From the cell containing the given text, extract its center point as (X, Y) coordinate. 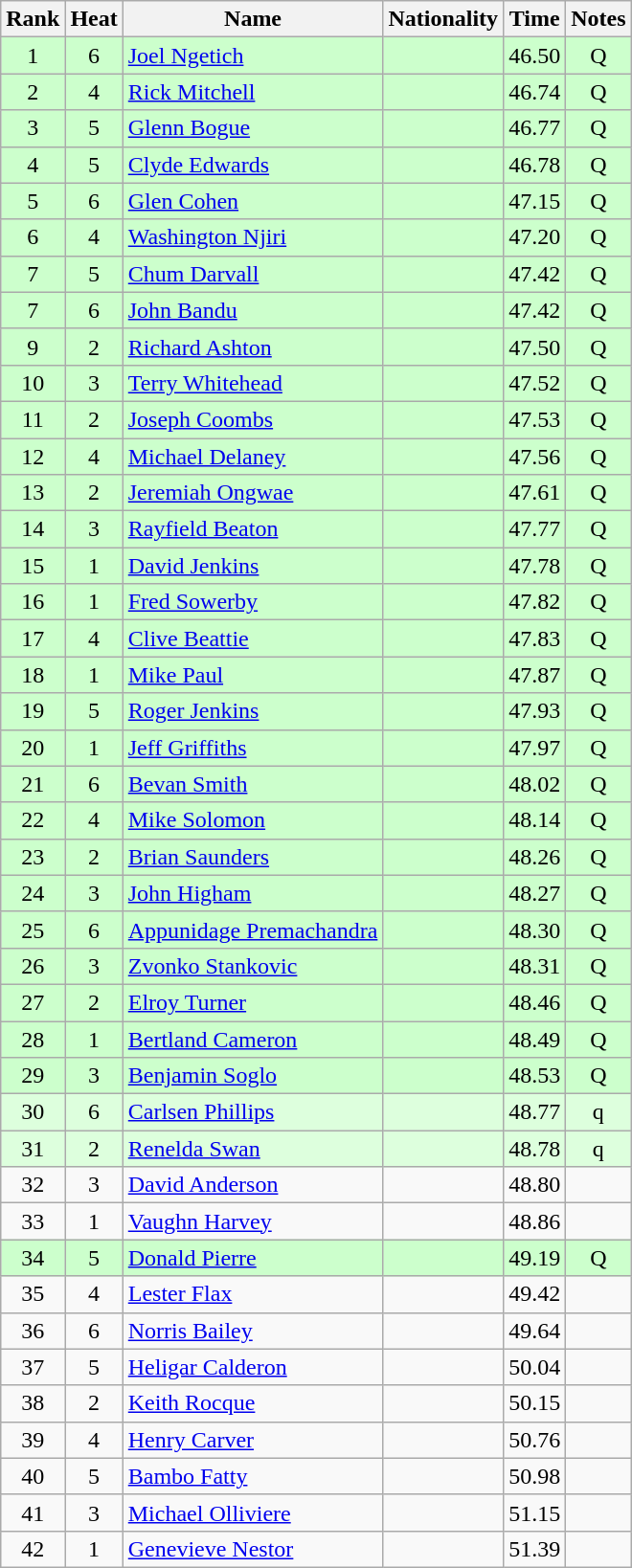
47.20 (534, 237)
36 (33, 1331)
47.93 (534, 711)
46.74 (534, 92)
49.64 (534, 1331)
Carlsen Phillips (253, 1112)
47.83 (534, 638)
48.31 (534, 966)
29 (33, 1076)
Elroy Turner (253, 1002)
13 (33, 493)
48.27 (534, 893)
51.15 (534, 1512)
Fred Sowerby (253, 602)
Norris Bailey (253, 1331)
Genevieve Nestor (253, 1549)
19 (33, 711)
16 (33, 602)
35 (33, 1294)
48.86 (534, 1221)
47.50 (534, 347)
Bevan Smith (253, 784)
Clyde Edwards (253, 165)
17 (33, 638)
Roger Jenkins (253, 711)
Rick Mitchell (253, 92)
37 (33, 1367)
Brian Saunders (253, 857)
Rayfield Beaton (253, 529)
Joel Ngetich (253, 56)
Glen Cohen (253, 201)
David Jenkins (253, 566)
Richard Ashton (253, 347)
48.80 (534, 1185)
9 (33, 347)
Michael Delaney (253, 457)
46.78 (534, 165)
Rank (33, 19)
42 (33, 1549)
47.82 (534, 602)
49.19 (534, 1258)
Heat (94, 19)
14 (33, 529)
47.61 (534, 493)
50.04 (534, 1367)
51.39 (534, 1549)
48.26 (534, 857)
39 (33, 1440)
46.77 (534, 128)
41 (33, 1512)
Bertland Cameron (253, 1039)
12 (33, 457)
47.78 (534, 566)
48.02 (534, 784)
Glenn Bogue (253, 128)
Lester Flax (253, 1294)
Renelda Swan (253, 1149)
47.52 (534, 383)
Clive Beattie (253, 638)
Mike Solomon (253, 820)
10 (33, 383)
48.30 (534, 930)
Nationality (443, 19)
48.78 (534, 1149)
Notes (598, 19)
Mike Paul (253, 675)
47.77 (534, 529)
26 (33, 966)
50.98 (534, 1476)
28 (33, 1039)
Heligar Calderon (253, 1367)
50.15 (534, 1403)
32 (33, 1185)
38 (33, 1403)
48.49 (534, 1039)
David Anderson (253, 1185)
Jeff Griffiths (253, 748)
Benjamin Soglo (253, 1076)
48.77 (534, 1112)
Michael Olliviere (253, 1512)
30 (33, 1112)
Name (253, 19)
18 (33, 675)
47.56 (534, 457)
27 (33, 1002)
47.53 (534, 419)
40 (33, 1476)
John Higham (253, 893)
49.42 (534, 1294)
Time (534, 19)
47.97 (534, 748)
34 (33, 1258)
48.46 (534, 1002)
15 (33, 566)
31 (33, 1149)
Jeremiah Ongwae (253, 493)
25 (33, 930)
Appunidage Premachandra (253, 930)
Vaughn Harvey (253, 1221)
47.87 (534, 675)
Bambo Fatty (253, 1476)
Chum Darvall (253, 274)
John Bandu (253, 310)
48.14 (534, 820)
23 (33, 857)
Zvonko Stankovic (253, 966)
Washington Njiri (253, 237)
22 (33, 820)
24 (33, 893)
33 (33, 1221)
Terry Whitehead (253, 383)
21 (33, 784)
Keith Rocque (253, 1403)
Donald Pierre (253, 1258)
20 (33, 748)
50.76 (534, 1440)
47.15 (534, 201)
48.53 (534, 1076)
11 (33, 419)
Joseph Coombs (253, 419)
46.50 (534, 56)
Henry Carver (253, 1440)
